Extract the [x, y] coordinate from the center of the cell holding the provided text.  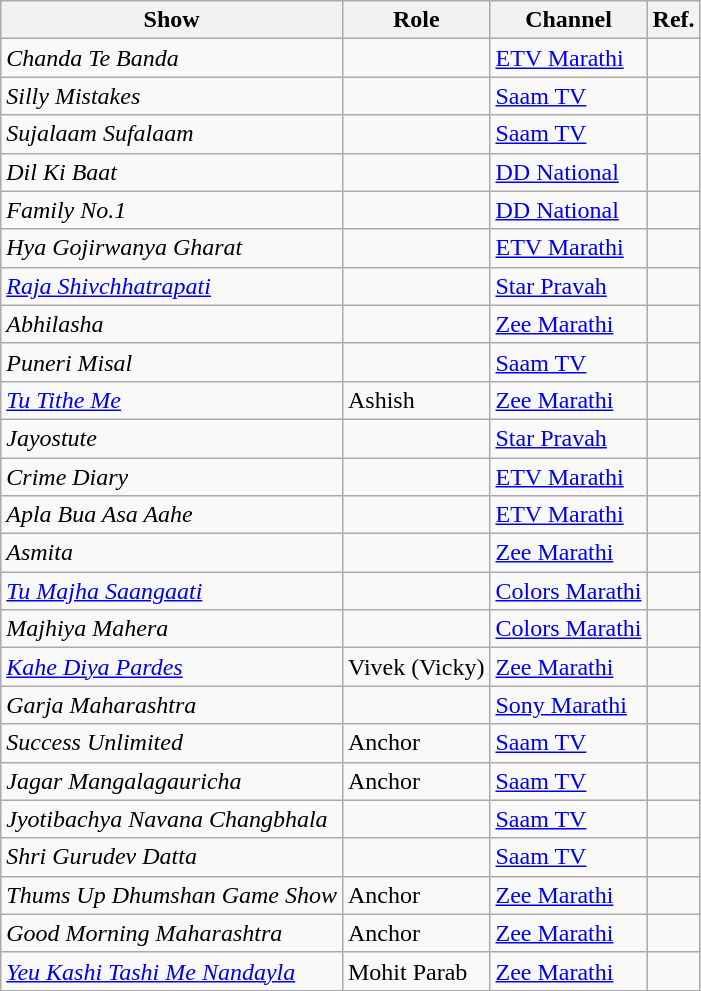
Puneri Misal [172, 362]
Majhiya Mahera [172, 629]
Hya Gojirwanya Gharat [172, 248]
Chanda Te Banda [172, 58]
Channel [568, 20]
Abhilasha [172, 324]
Vivek (Vicky) [416, 667]
Show [172, 20]
Tu Tithe Me [172, 400]
Yeu Kashi Tashi Me Nandayla [172, 971]
Tu Majha Saangaati [172, 591]
Raja Shivchhatrapati [172, 286]
Thums Up Dhumshan Game Show [172, 895]
Jagar Mangalagauricha [172, 781]
Jayostute [172, 438]
Garja Maharashtra [172, 705]
Asmita [172, 553]
Dil Ki Baat [172, 172]
Ref. [674, 20]
Sujalaam Sufalaam [172, 134]
Apla Bua Asa Aahe [172, 515]
Role [416, 20]
Success Unlimited [172, 743]
Silly Mistakes [172, 96]
Kahe Diya Pardes [172, 667]
Mohit Parab [416, 971]
Sony Marathi [568, 705]
Good Morning Maharashtra [172, 933]
Crime Diary [172, 477]
Jyotibachya Navana Changbhala [172, 819]
Ashish [416, 400]
Family No.1 [172, 210]
Shri Gurudev Datta [172, 857]
